Return the [x, y] coordinate for the center point of the cell that contains the specified text.  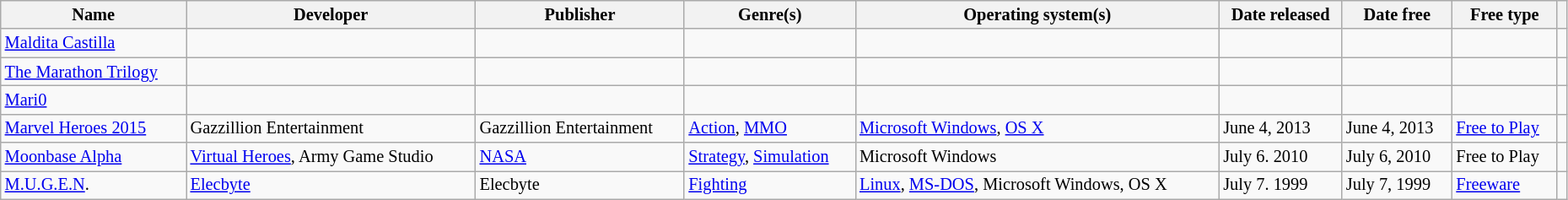
Developer [331, 14]
Free type [1505, 14]
Operating system(s) [1037, 14]
Moonbase Alpha [94, 157]
Date free [1397, 14]
M.U.G.E.N. [94, 185]
Date released [1280, 14]
Name [94, 14]
Publisher [580, 14]
Fighting [769, 185]
Action, MMO [769, 128]
Mari0 [94, 100]
Microsoft Windows [1037, 157]
Genre(s) [769, 14]
Maldita Castilla [94, 43]
Linux, MS-DOS, Microsoft Windows, OS X [1037, 185]
July 6, 2010 [1397, 157]
Marvel Heroes 2015 [94, 128]
Virtual Heroes, Army Game Studio [331, 157]
NASA [580, 157]
The Marathon Trilogy [94, 72]
Freeware [1505, 185]
Strategy, Simulation [769, 157]
Microsoft Windows, OS X [1037, 128]
July 7. 1999 [1280, 185]
July 6. 2010 [1280, 157]
July 7, 1999 [1397, 185]
